Determine the [x, y] coordinate at the center of the cell enclosing the given text.  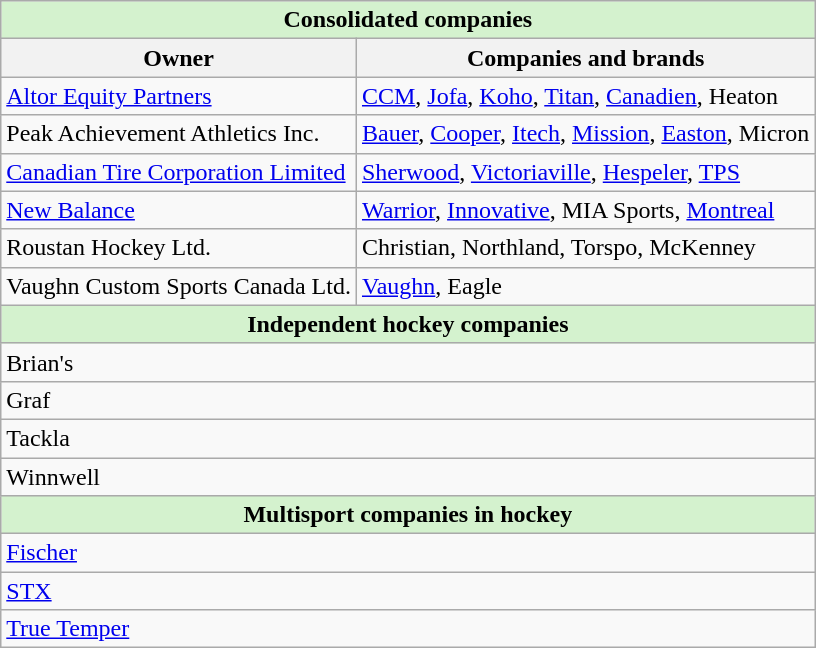
STX [408, 591]
Independent hockey companies [408, 324]
Roustan Hockey Ltd. [179, 248]
Peak Achievement Athletics Inc. [179, 134]
Winnwell [408, 477]
Christian, Northland, Torspo, McKenney [585, 248]
True Temper [408, 629]
CCM, Jofa, Koho, Titan, Canadien, Heaton [585, 96]
Fischer [408, 553]
Vaughn, Eagle [585, 286]
Warrior, Innovative, MIA Sports, Montreal [585, 210]
Multisport companies in hockey [408, 515]
Bauer, Cooper, Itech, Mission, Easton, Micron [585, 134]
Tackla [408, 438]
Vaughn Custom Sports Canada Ltd. [179, 286]
Graf [408, 400]
New Balance [179, 210]
Sherwood, Victoriaville, Hespeler, TPS [585, 172]
Consolidated companies [408, 20]
Brian's [408, 362]
Canadian Tire Corporation Limited [179, 172]
Companies and brands [585, 58]
Altor Equity Partners [179, 96]
Owner [179, 58]
